Find where the given text appears and provide that cell's center as (x, y) coordinate. 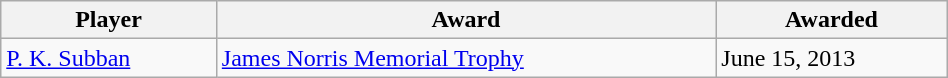
Awarded (832, 20)
Player (109, 20)
Award (466, 20)
James Norris Memorial Trophy (466, 58)
P. K. Subban (109, 58)
June 15, 2013 (832, 58)
